Scan for the cell matching the given text and deliver its (X, Y) coordinate at center. 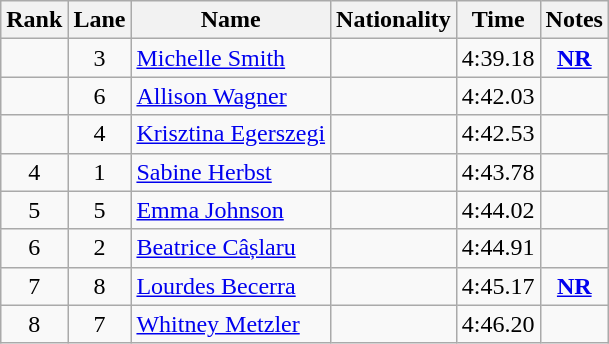
Emma Johnson (231, 210)
Name (231, 20)
4:42.03 (498, 96)
4:46.20 (498, 324)
Krisztina Egerszegi (231, 134)
4:42.53 (498, 134)
3 (100, 58)
1 (100, 172)
Allison Wagner (231, 96)
Rank (34, 20)
Notes (574, 20)
Nationality (394, 20)
4:39.18 (498, 58)
Whitney Metzler (231, 324)
4:43.78 (498, 172)
4:44.91 (498, 248)
Sabine Herbst (231, 172)
2 (100, 248)
Lane (100, 20)
Beatrice Câșlaru (231, 248)
4:44.02 (498, 210)
Michelle Smith (231, 58)
Lourdes Becerra (231, 286)
4:45.17 (498, 286)
Time (498, 20)
